For the text-containing cell, return its midpoint in (X, Y) coordinate format. 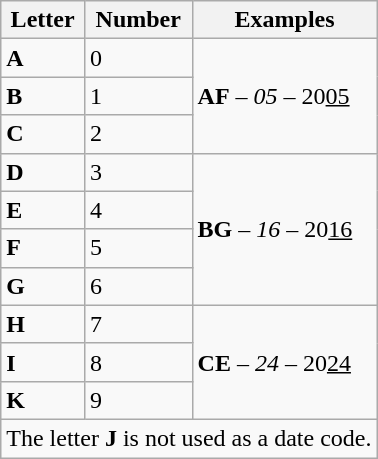
AF – 05 – 2005 (284, 96)
Letter (43, 20)
4 (138, 210)
E (43, 210)
H (43, 324)
5 (138, 248)
3 (138, 172)
F (43, 248)
CE – 24 – 2024 (284, 362)
C (43, 134)
6 (138, 286)
8 (138, 362)
K (43, 400)
0 (138, 58)
9 (138, 400)
Number (138, 20)
A (43, 58)
2 (138, 134)
7 (138, 324)
B (43, 96)
1 (138, 96)
Examples (284, 20)
The letter J is not used as a date code. (189, 438)
G (43, 286)
D (43, 172)
BG – 16 – 2016 (284, 229)
I (43, 362)
